Locate the cell with the specified text and output its (X, Y) center coordinate. 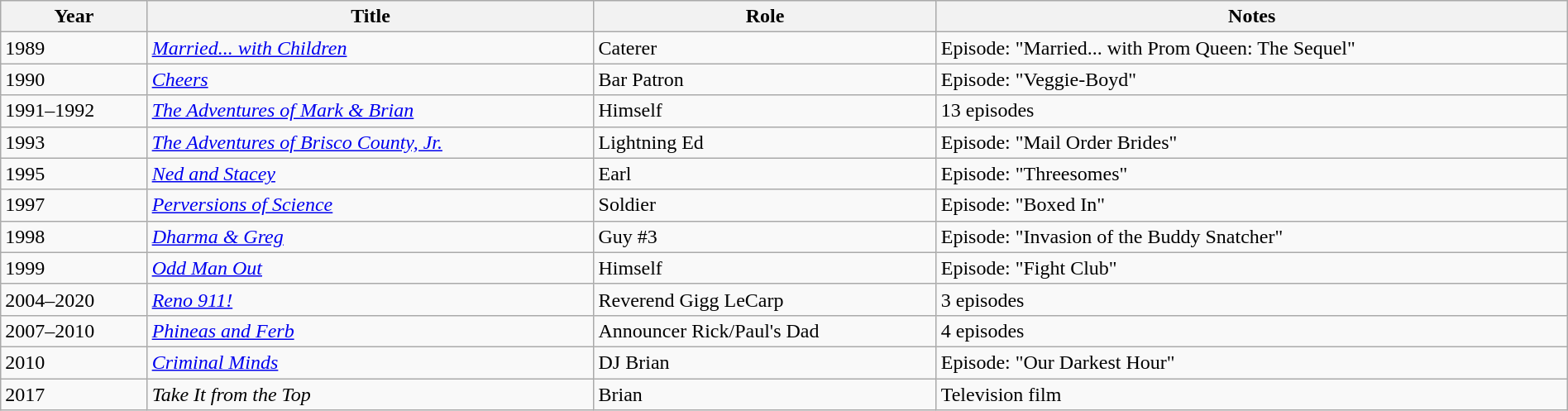
Year (74, 17)
Bar Patron (765, 79)
1990 (74, 79)
Dharma & Greg (370, 237)
2007–2010 (74, 331)
Role (765, 17)
4 episodes (1252, 331)
1997 (74, 205)
2017 (74, 394)
Soldier (765, 205)
Perversions of Science (370, 205)
Odd Man Out (370, 268)
The Adventures of Brisco County, Jr. (370, 142)
Notes (1252, 17)
Guy #3 (765, 237)
1999 (74, 268)
Caterer (765, 48)
Episode: "Threesomes" (1252, 174)
Brian (765, 394)
Earl (765, 174)
Episode: "Fight Club" (1252, 268)
Episode: "Boxed In" (1252, 205)
Episode: "Our Darkest Hour" (1252, 362)
2010 (74, 362)
DJ Brian (765, 362)
Reno 911! (370, 299)
Criminal Minds (370, 362)
1995 (74, 174)
3 episodes (1252, 299)
2004–2020 (74, 299)
Cheers (370, 79)
13 episodes (1252, 111)
Episode: "Veggie-Boyd" (1252, 79)
1993 (74, 142)
Take It from the Top (370, 394)
Episode: "Invasion of the Buddy Snatcher" (1252, 237)
Television film (1252, 394)
1998 (74, 237)
Episode: "Mail Order Brides" (1252, 142)
Episode: "Married... with Prom Queen: The Sequel" (1252, 48)
The Adventures of Mark & Brian (370, 111)
Title (370, 17)
Phineas and Ferb (370, 331)
Announcer Rick/Paul's Dad (765, 331)
Ned and Stacey (370, 174)
1989 (74, 48)
Reverend Gigg LeCarp (765, 299)
1991–1992 (74, 111)
Married... with Children (370, 48)
Lightning Ed (765, 142)
